Provide the [x, y] coordinate of the cell's center where the given text is located.  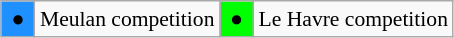
Meulan competition [128, 19]
Le Havre competition [353, 19]
